Locate the cell with the specified text and output its (x, y) center coordinate. 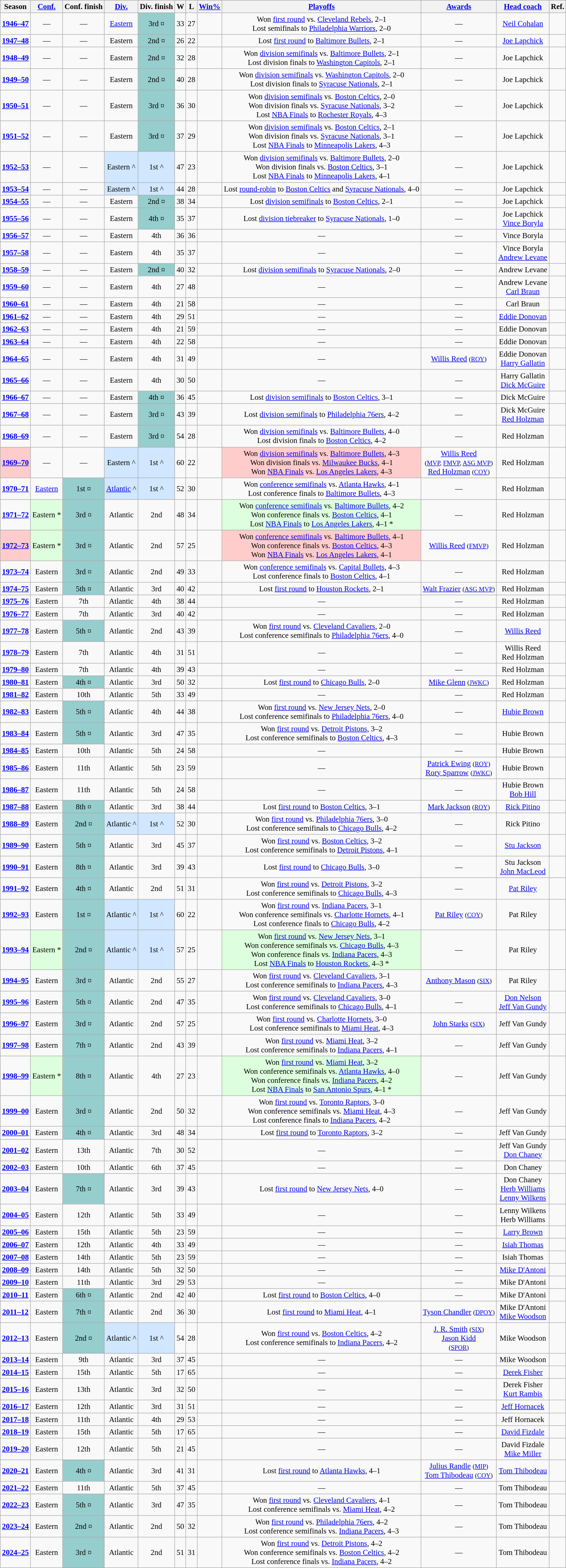
1983–84 (15, 733)
Won conference semifinals vs. Atlanta Hawks, 4–1Lost conference finals to Baltimore Bullets, 4–3 (322, 489)
Derek FisherKurt Rambis (523, 1390)
Vince Boryla (523, 235)
1951–52 (15, 137)
1963–64 (15, 342)
Won first round vs. Detroit Pistons, 3–2Lost conference semifinals to Chicago Bulls, 4–3 (322, 889)
1998–99 (15, 1076)
2021–22 (15, 1488)
1949–50 (15, 80)
Win% (210, 7)
Won first round vs. Philadelphia 76ers, 4–2Lost conference semifinals vs. Indiana Pacers, 4–3 (322, 1526)
2007–08 (15, 1257)
1977–78 (15, 631)
Lost first round to Baltimore Bullets, 2–1 (322, 41)
1971–72 (15, 515)
Conf. finish (84, 7)
Willis Reed(MVP, FMVP, ASG MVP)Red Holzman (COY) (458, 462)
2005–06 (15, 1232)
Don Chaney (523, 1167)
1948–49 (15, 58)
Anthony Mason (SIX) (458, 980)
Andrew LevaneCarl Braun (523, 287)
2017–18 (15, 1419)
1969–70 (15, 462)
Lost first round to Boston Celtics, 3–1 (322, 807)
1986–87 (15, 790)
1968–69 (15, 437)
David Fizdale (523, 1432)
Dick McGuire (523, 397)
Hubie BrownBob Hill (523, 790)
Lost first round to Houston Rockets, 2–1 (322, 589)
1956–57 (15, 235)
L (192, 7)
Ref. (558, 7)
Dick McGuireRed Holzman (523, 415)
David FizdaleMike Miller (523, 1449)
1950–51 (15, 106)
Won first round vs. Cleveland Rebels, 2–1Lost semifinals to Philadelphia Warriors, 2–0 (322, 24)
1989–90 (15, 845)
1962–63 (15, 329)
2020–21 (15, 1471)
Andrew Levane (523, 270)
Walt Frazier (ASG MVP) (458, 589)
2008–09 (15, 1270)
Lost first round to New Jersey Nets, 4–0 (322, 1189)
1995–96 (15, 1002)
2002–03 (15, 1167)
1972–73 (15, 545)
Lost division tiebreaker to Syracuse Nationals, 1–0 (322, 218)
2015–16 (15, 1390)
Patrick Ewing (ROY)Rory Sparrow (JWKC) (458, 768)
2016–17 (15, 1407)
Won division semifinals vs. Baltimore Bullets, 2–1Lost division finals to Washington Capitols, 2–1 (322, 58)
Jeff Van GundyDon Chaney (523, 1150)
Conf. (47, 7)
Willis Reed (ROY) (458, 359)
1961–62 (15, 316)
1984–85 (15, 751)
Larry Brown (523, 1232)
Derek Fisher (523, 1372)
Lost round-robin to Boston Celtics and Syracuse Nationals, 4–0 (322, 189)
Won first round vs. Detroit Pistons, 3–2Lost conference semifinals to Boston Celtics, 4–3 (322, 733)
1975–76 (15, 601)
Pat Riley (COY) (458, 915)
Awards (458, 7)
Won first round vs. Cleveland Cavaliers, 3–0Lost conference semifinals to Chicago Bulls, 4–1 (322, 1002)
Neil Cohalan (523, 24)
1967–68 (15, 415)
1996–97 (15, 1024)
Mike D'AntoniMike Woodson (523, 1312)
Willis Reed (523, 631)
Don ChaneyHerb WilliamsLenny Wilkens (523, 1189)
Won first round vs. Indiana Pacers, 3–1Won conference semifinals vs. Charlotte Hornets, 4–1Lost conference finals to Chicago Bulls, 4–2 (322, 915)
6th ¤ (84, 1295)
1973–74 (15, 572)
1981–82 (15, 695)
26 (180, 41)
2006–07 (15, 1245)
2018–19 (15, 1432)
Won first round vs. Cleveland Cavaliers, 4–1Lost conference semifinals vs. Miami Heat, 4–2 (322, 1505)
Willis Reed (FMVP) (458, 545)
2011–12 (15, 1312)
1955–56 (15, 218)
Won first round vs. Detroit Pistons, 4–2Won conference semifinals vs. Boston Celtics, 4–2Lost conference finals vs. Indiana Pacers, 4–2 (322, 1553)
Lost first round to Toronto Raptors, 3–2 (322, 1133)
Stu JacksonJohn MacLeod (523, 867)
2022–23 (15, 1505)
Playoffs (322, 7)
2010–11 (15, 1295)
Don NelsonJeff Van Gundy (523, 1002)
1965–66 (15, 380)
Joe LapchickVince Boryla (523, 218)
Lenny WilkensHerb Williams (523, 1215)
1964–65 (15, 359)
Won conference semifinals vs. Baltimore Bullets, 4–1Won conference finals vs. Boston Celtics, 4–3Won NBA Finals vs. Los Angeles Lakers, 4–1 (322, 545)
Won division semifinals vs. Baltimore Bullets, 2–0Won division finals vs. Boston Celtics, 3–1Lost NBA Finals to Minneapolis Lakers, 4–1 (322, 167)
2014–15 (15, 1372)
Stu Jackson (523, 845)
Lost first round to Chicago Bulls, 2–0 (322, 682)
1970–71 (15, 489)
Won division semifinals vs. Washington Capitols, 2–0Lost division finals to Syracuse Nationals, 2–1 (322, 80)
W (180, 7)
1999–00 (15, 1111)
1979–80 (15, 670)
1953–54 (15, 189)
1980–81 (15, 682)
2003–04 (15, 1189)
Tyson Chandler (DPOY) (458, 1312)
Won conference semifinals vs. Baltimore Bullets, 4–2Won conference finals vs. Boston Celtics, 4–1Lost NBA Finals to Los Angeles Lakers, 4–1 * (322, 515)
1960–61 (15, 304)
Lost division semifinals to Boston Celtics, 3–1 (322, 397)
1988–89 (15, 824)
1994–95 (15, 980)
Julius Randle (MIP)Tom Thibodeau (COY) (458, 1471)
Won first round vs. Cleveland Cavaliers, 3–1Lost conference semifinals to Indiana Pacers, 4–3 (322, 980)
1957–58 (15, 252)
1993–94 (15, 950)
2000–01 (15, 1133)
Won first round vs. Charlotte Hornets, 3–0Lost conference semifinals to Miami Heat, 4–3 (322, 1024)
Won first round vs. Boston Celtics, 4–2Lost conference semifinals to Indiana Pacers, 4–2 (322, 1338)
1992–93 (15, 915)
Won first round vs. Philadelphia 76ers, 3–0Lost conference semifinals to Chicago Bulls, 4–2 (322, 824)
Div. (121, 7)
Won first round vs. New Jersey Nets, 2–0Lost conference semifinals to Philadelphia 76ers, 4–0 (322, 712)
2009–10 (15, 1282)
1978–79 (15, 653)
J. R. Smith (SIX)Jason Kidd(SPOR) (458, 1338)
1991–92 (15, 889)
55 (180, 980)
Season (15, 7)
Lost first round to Boston Celtics, 4–0 (322, 1295)
John Starks (SIX) (458, 1024)
2013–14 (15, 1360)
Willis ReedRed Holzman (523, 653)
1947–48 (15, 41)
Mark Jackson (ROY) (458, 807)
Won first round vs. Cleveland Cavaliers, 2–0Lost conference semifinals to Philadelphia 76ers, 4–0 (322, 631)
1974–75 (15, 589)
9th (84, 1360)
1987–88 (15, 807)
6th (156, 1167)
Eddie DonovanHarry Gallatin (523, 359)
2004–05 (15, 1215)
1952–53 (15, 167)
1976–77 (15, 614)
1946–47 (15, 24)
1966–67 (15, 397)
Lost first round to Atlanta Hawks, 4–1 (322, 1471)
Won first round vs. Miami Heat, 3–2Lost conference semifinals to Indiana Pacers, 4–1 (322, 1045)
41 (180, 1471)
2001–02 (15, 1150)
Mike Glenn (JWKC) (458, 682)
1997–98 (15, 1045)
1990–91 (15, 867)
Lost division semifinals to Boston Celtics, 2–1 (322, 201)
Won division semifinals vs. Boston Celtics, 2–1Won division finals vs. Syracuse Nationals, 3–1Lost NBA Finals to Minneapolis Lakers, 4–3 (322, 137)
1985–86 (15, 768)
Carl Braun (523, 304)
1954–55 (15, 201)
Vince BorylaAndrew Levane (523, 252)
1959–60 (15, 287)
Harry GallatinDick McGuire (523, 380)
Won first round vs. Toronto Raptors, 3–0Won conference semifinals vs. Miami Heat, 4–3Lost conference finals to Indiana Pacers, 4–2 (322, 1111)
Won division semifinals vs. Boston Celtics, 2–0Won division finals vs. Syracuse Nationals, 3–2Lost NBA Finals to Rochester Royals, 4–3 (322, 106)
Head coach (523, 7)
Div. finish (156, 7)
Lost first round to Miami Heat, 4–1 (322, 1312)
2023–24 (15, 1526)
Won first round vs. Boston Celtics, 3–2Lost conference semifinals to Detroit Pistons, 4–1 (322, 845)
2012–13 (15, 1338)
Lost division semifinals to Philadelphia 76ers, 4–2 (322, 415)
1958–59 (15, 270)
1982–83 (15, 712)
Lost first round to Chicago Bulls, 3–0 (322, 867)
Won conference semifinals vs. Capital Bullets, 4–3Lost conference finals to Boston Celtics, 4–1 (322, 572)
Won division semifinals vs. Baltimore Bullets, 4–0Lost division finals to Boston Celtics, 4–2 (322, 437)
Lost division semifinals to Syracuse Nationals, 2–0 (322, 270)
Won division semifinals vs. Baltimore Bullets, 4–3Won division finals vs. Milwaukee Bucks, 4–1Won NBA Finals vs. Los Angeles Lakers, 4–3 (322, 462)
2019–20 (15, 1449)
2024–25 (15, 1553)
